Provide the (X, Y) coordinate of the cell's center where the given text is located.  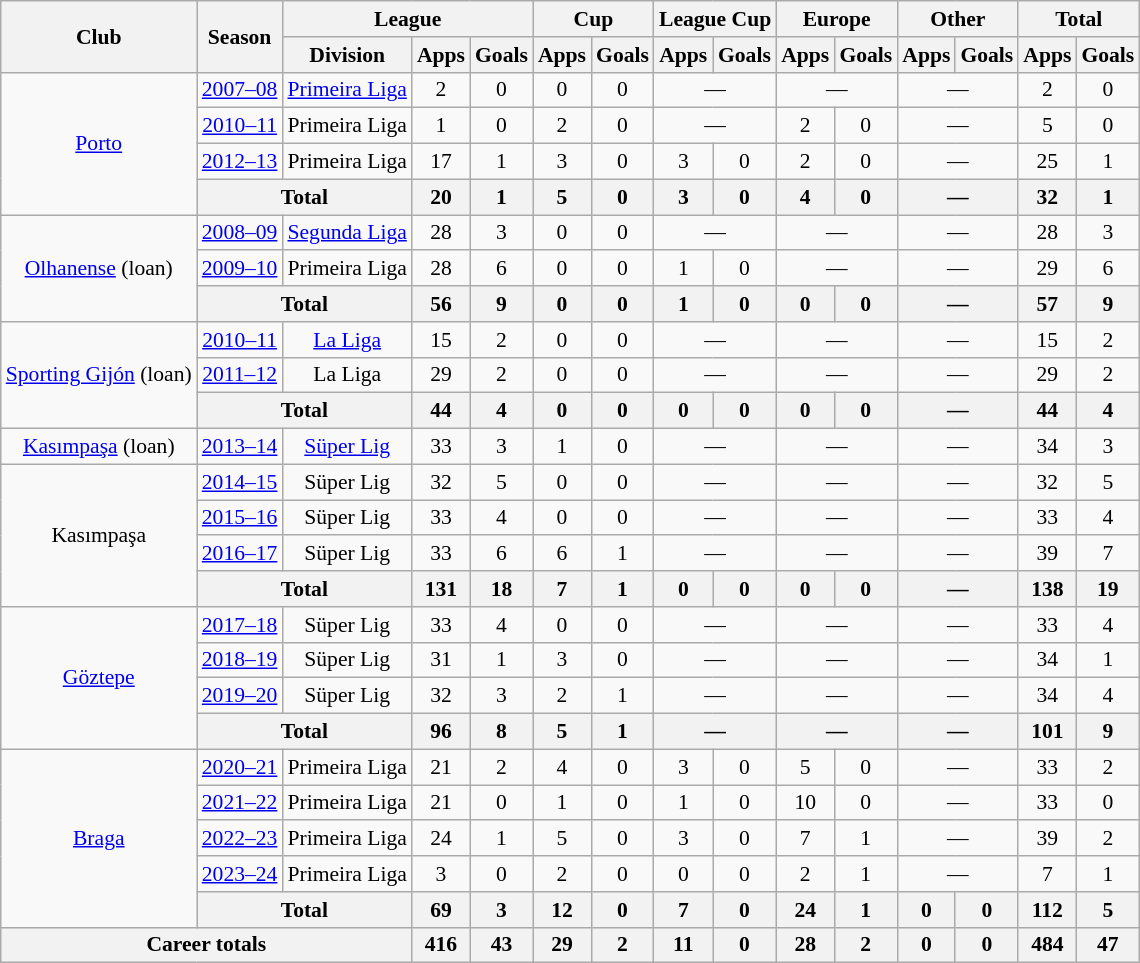
31 (441, 660)
11 (684, 945)
Segunda Liga (346, 233)
Braga (99, 838)
2020–21 (240, 767)
484 (1047, 945)
Cup (594, 19)
Club (99, 36)
Olhanense (loan) (99, 268)
League Cup (715, 19)
19 (1108, 589)
8 (502, 732)
Europe (836, 19)
Kasımpaşa (loan) (99, 447)
Season (240, 36)
17 (441, 162)
20 (441, 197)
Division (346, 55)
2019–20 (240, 696)
2008–09 (240, 233)
138 (1047, 589)
2016–17 (240, 554)
43 (502, 945)
2022–23 (240, 839)
10 (805, 803)
25 (1047, 162)
2023–24 (240, 874)
2018–19 (240, 660)
2009–10 (240, 269)
416 (441, 945)
96 (441, 732)
Other (958, 19)
Kasımpaşa (99, 535)
League (407, 19)
2012–13 (240, 162)
Porto (99, 143)
69 (441, 910)
Career totals (206, 945)
2007–08 (240, 90)
2014–15 (240, 482)
112 (1047, 910)
47 (1108, 945)
12 (562, 910)
57 (1047, 304)
2013–14 (240, 447)
2017–18 (240, 625)
2021–22 (240, 803)
2011–12 (240, 375)
131 (441, 589)
Sporting Gijón (loan) (99, 376)
56 (441, 304)
Göztepe (99, 678)
18 (502, 589)
101 (1047, 732)
2015–16 (240, 518)
